Identify which cell holds the provided text, then report its (X, Y) central coordinate. 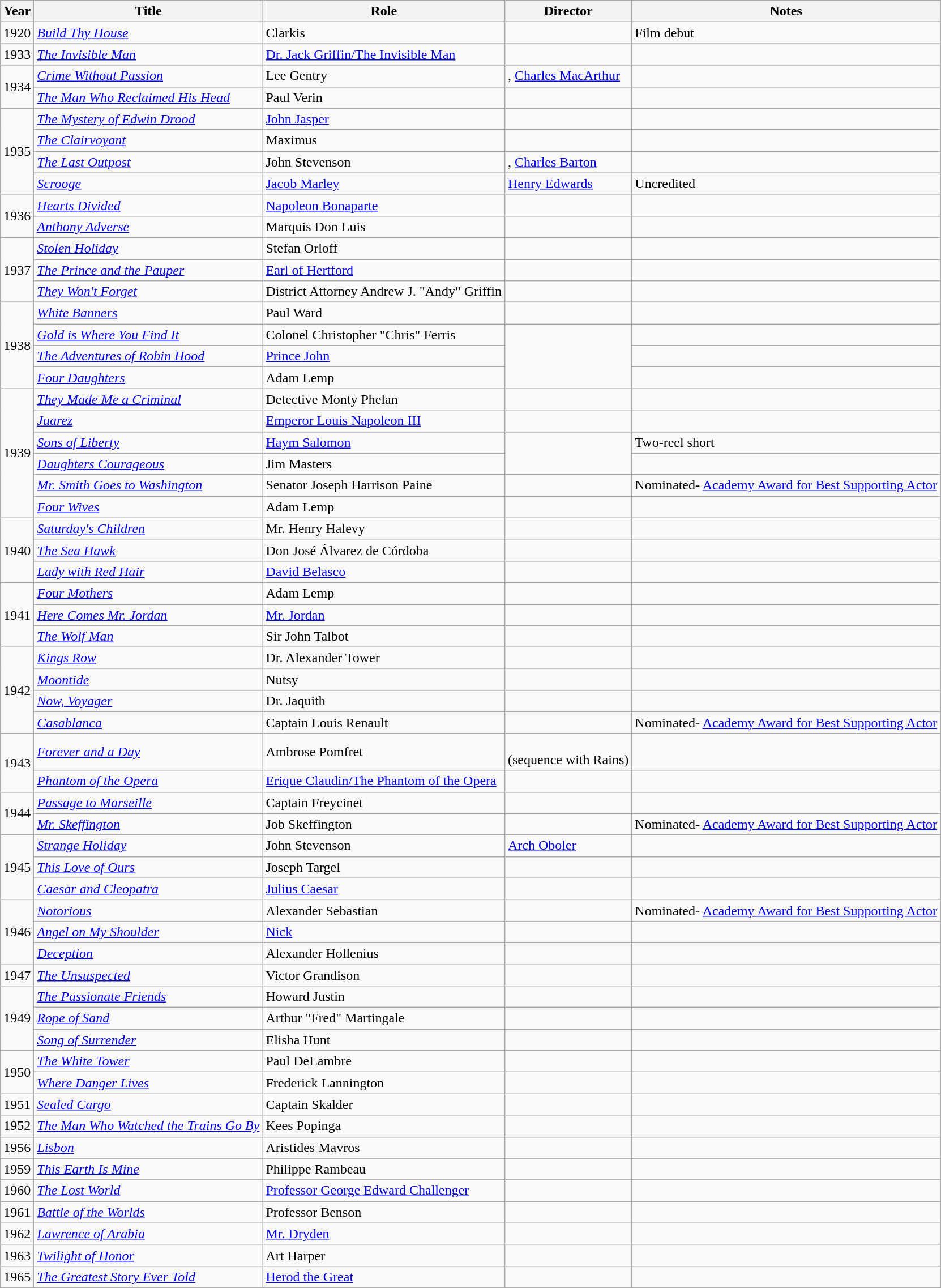
Song of Surrender (148, 1040)
Jim Masters (384, 464)
Casablanca (148, 723)
1947 (17, 975)
Angel on My Shoulder (148, 932)
The Man Who Watched the Trains Go By (148, 1126)
1944 (17, 813)
1937 (17, 270)
Moontide (148, 680)
The Passionate Friends (148, 997)
1960 (17, 1191)
, Charles Barton (568, 162)
Nick (384, 932)
Colonel Christopher "Chris" Ferris (384, 335)
Anthony Adverse (148, 227)
Stolen Holiday (148, 248)
Haym Salomon (384, 442)
The Man Who Reclaimed His Head (148, 97)
Senator Joseph Harrison Paine (384, 485)
David Belasco (384, 572)
Two-reel short (786, 442)
Stefan Orloff (384, 248)
Year (17, 11)
Four Daughters (148, 378)
Rope of Sand (148, 1018)
The Lost World (148, 1191)
Twilight of Honor (148, 1255)
Kings Row (148, 658)
, Charles MacArthur (568, 76)
1951 (17, 1104)
This Love of Ours (148, 867)
White Banners (148, 313)
The Invisible Man (148, 54)
1949 (17, 1018)
Clarkis (384, 33)
1965 (17, 1277)
Notes (786, 11)
Mr. Skeffington (148, 824)
Marquis Don Luis (384, 227)
Kees Popinga (384, 1126)
1941 (17, 615)
Arch Oboler (568, 846)
Paul Verin (384, 97)
Nutsy (384, 680)
1935 (17, 151)
1946 (17, 932)
Napoleon Bonaparte (384, 205)
1920 (17, 33)
Here Comes Mr. Jordan (148, 615)
John Jasper (384, 119)
Detective Monty Phelan (384, 399)
Mr. Henry Halevy (384, 528)
Dr. Alexander Tower (384, 658)
Herod the Great (384, 1277)
This Earth Is Mine (148, 1169)
Where Danger Lives (148, 1083)
1945 (17, 867)
Battle of the Worlds (148, 1212)
Uncredited (786, 184)
Prince John (384, 356)
Gold is Where You Find It (148, 335)
Sealed Cargo (148, 1104)
Frederick Lannington (384, 1083)
1950 (17, 1072)
Deception (148, 953)
Caesar and Cleopatra (148, 889)
Scrooge (148, 184)
Philippe Rambeau (384, 1169)
Crime Without Passion (148, 76)
Paul Ward (384, 313)
Elisha Hunt (384, 1040)
Howard Justin (384, 997)
Victor Grandison (384, 975)
Role (384, 11)
The Unsuspected (148, 975)
The Sea Hawk (148, 550)
Four Mothers (148, 593)
They Made Me a Criminal (148, 399)
The Last Outpost (148, 162)
(sequence with Rains) (568, 752)
Joseph Targel (384, 867)
Erique Claudin/The Phantom of the Opera (384, 781)
Dr. Jaquith (384, 701)
The Wolf Man (148, 637)
Julius Caesar (384, 889)
Henry Edwards (568, 184)
The Greatest Story Ever Told (148, 1277)
Professor Benson (384, 1212)
Dr. Jack Griffin/The Invisible Man (384, 54)
Mr. Jordan (384, 615)
Captain Freycinet (384, 803)
Captain Louis Renault (384, 723)
Alexander Hollenius (384, 953)
Sons of Liberty (148, 442)
1952 (17, 1126)
1963 (17, 1255)
Art Harper (384, 1255)
Ambrose Pomfret (384, 752)
Forever and a Day (148, 752)
Mr. Dryden (384, 1234)
Four Wives (148, 507)
Alexander Sebastian (384, 910)
1943 (17, 762)
Saturday's Children (148, 528)
Don José Álvarez de Córdoba (384, 550)
Lisbon (148, 1148)
1961 (17, 1212)
Maximus (384, 140)
Lady with Red Hair (148, 572)
Aristides Mavros (384, 1148)
Paul DeLambre (384, 1061)
Arthur "Fred" Martingale (384, 1018)
District Attorney Andrew J. "Andy" Griffin (384, 292)
Emperor Louis Napoleon III (384, 421)
1938 (17, 346)
Job Skeffington (384, 824)
Juarez (148, 421)
Director (568, 11)
They Won't Forget (148, 292)
The Adventures of Robin Hood (148, 356)
Jacob Marley (384, 184)
Now, Voyager (148, 701)
Earl of Hertford (384, 270)
Captain Skalder (384, 1104)
Title (148, 11)
Film debut (786, 33)
Build Thy House (148, 33)
The Mystery of Edwin Drood (148, 119)
Notorious (148, 910)
1933 (17, 54)
Strange Holiday (148, 846)
Mr. Smith Goes to Washington (148, 485)
Passage to Marseille (148, 803)
1959 (17, 1169)
1934 (17, 87)
Lee Gentry (384, 76)
Daughters Courageous (148, 464)
The White Tower (148, 1061)
Phantom of the Opera (148, 781)
Sir John Talbot (384, 637)
The Prince and the Pauper (148, 270)
Hearts Divided (148, 205)
1940 (17, 550)
Professor George Edward Challenger (384, 1191)
1962 (17, 1234)
1956 (17, 1148)
The Clairvoyant (148, 140)
1942 (17, 690)
1936 (17, 216)
Lawrence of Arabia (148, 1234)
1939 (17, 453)
